Find where the given text appears and provide that cell's center as (X, Y) coordinate. 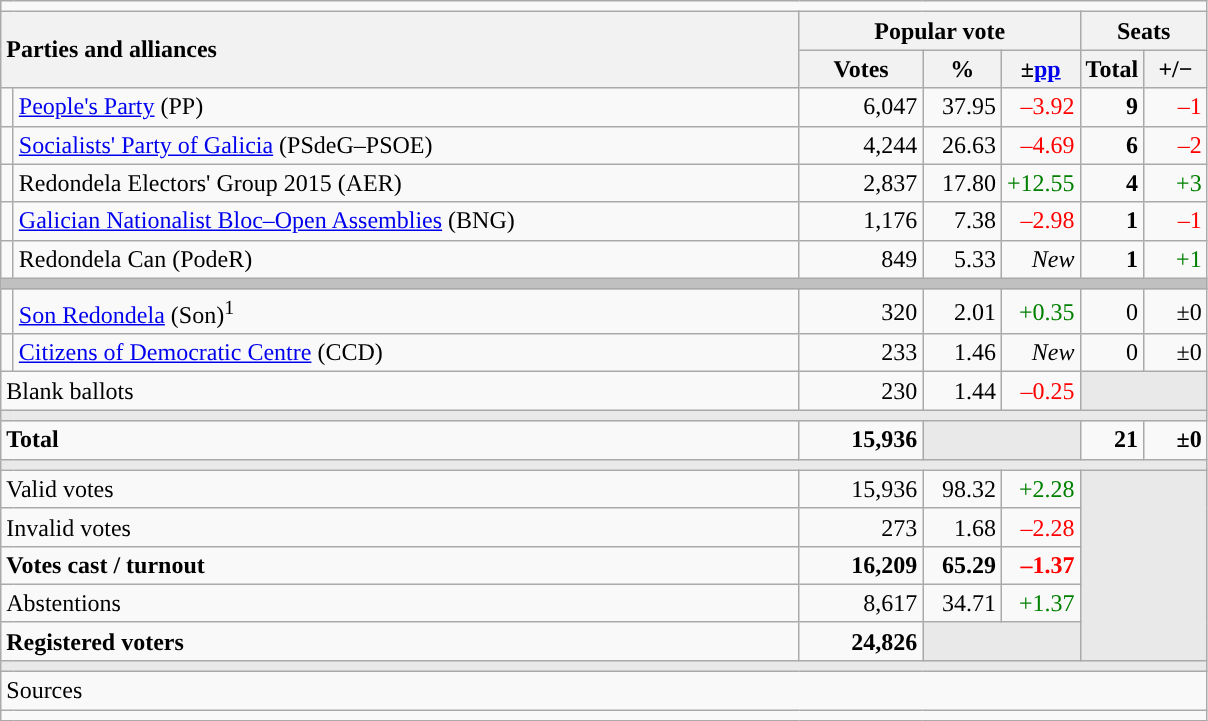
Votes cast / turnout (400, 565)
6,047 (861, 107)
Registered voters (400, 641)
230 (861, 391)
Redondela Can (PodeR) (406, 259)
Son Redondela (Son)1 (406, 312)
Abstentions (400, 603)
1.68 (962, 527)
16,209 (861, 565)
Votes (861, 69)
+/− (1176, 69)
24,826 (861, 641)
±pp (1040, 69)
34.71 (962, 603)
–4.69 (1040, 145)
Popular vote (940, 31)
9 (1112, 107)
People's Party (PP) (406, 107)
Sources (604, 691)
Blank ballots (400, 391)
7.38 (962, 221)
+1.37 (1040, 603)
% (962, 69)
98.32 (962, 489)
26.63 (962, 145)
17.80 (962, 183)
6 (1112, 145)
4,244 (861, 145)
+1 (1176, 259)
2.01 (962, 312)
Seats (1144, 31)
–2.98 (1040, 221)
8,617 (861, 603)
37.95 (962, 107)
Invalid votes (400, 527)
+2.28 (1040, 489)
1.44 (962, 391)
+0.35 (1040, 312)
–1.37 (1040, 565)
273 (861, 527)
Parties and alliances (400, 50)
1,176 (861, 221)
21 (1112, 440)
Valid votes (400, 489)
849 (861, 259)
320 (861, 312)
5.33 (962, 259)
–2 (1176, 145)
–3.92 (1040, 107)
Socialists' Party of Galicia (PSdeG–PSOE) (406, 145)
1.46 (962, 353)
233 (861, 353)
Galician Nationalist Bloc–Open Assemblies (BNG) (406, 221)
2,837 (861, 183)
Citizens of Democratic Centre (CCD) (406, 353)
+3 (1176, 183)
+12.55 (1040, 183)
Redondela Electors' Group 2015 (AER) (406, 183)
65.29 (962, 565)
4 (1112, 183)
–0.25 (1040, 391)
–2.28 (1040, 527)
